Extract the [x, y] coordinate from the center of the cell holding the provided text.  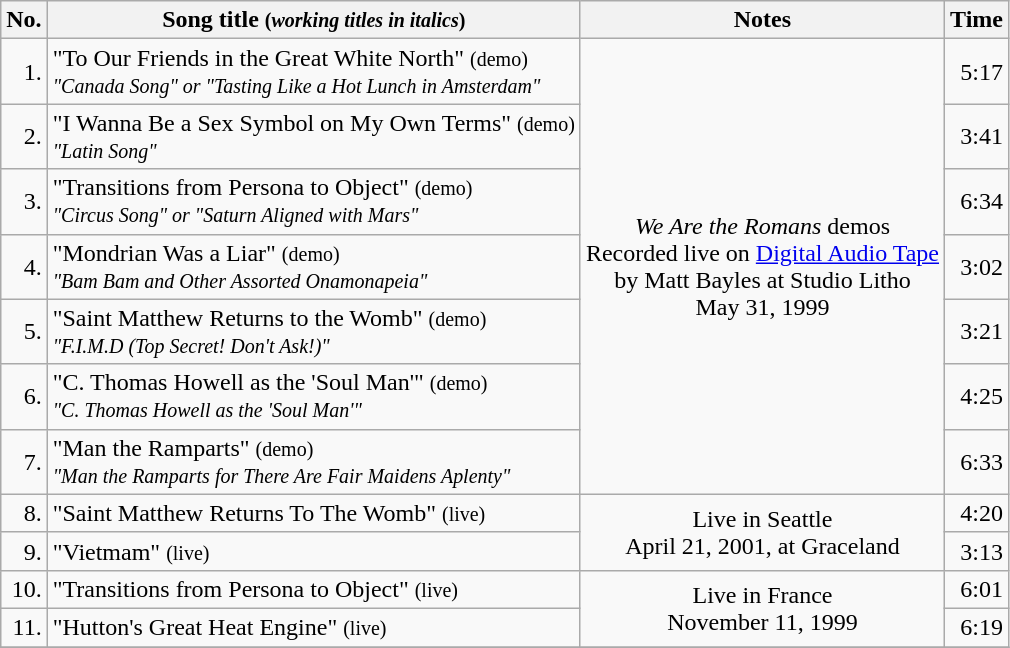
"Saint Matthew Returns to the Womb" (demo)"F.I.M.D (Top Secret! Don't Ask!)" [314, 332]
Notes [762, 20]
"Transitions from Persona to Object" (live) [314, 589]
1. [24, 72]
"Saint Matthew Returns To The Womb" (live) [314, 513]
8. [24, 513]
We Are the Romans demosRecorded live on Digital Audio Tapeby Matt Bayles at Studio LithoMay 31, 1999 [762, 266]
Live in FranceNovember 11, 1999 [762, 608]
3:21 [977, 332]
"Mondrian Was a Liar" (demo)"Bam Bam and Other Assorted Onamonapeia" [314, 266]
9. [24, 551]
6:01 [977, 589]
"C. Thomas Howell as the 'Soul Man'" (demo)"C. Thomas Howell as the 'Soul Man'" [314, 396]
"Man the Ramparts" (demo)"Man the Ramparts for There Are Fair Maidens Aplenty" [314, 462]
Song title (working titles in italics) [314, 20]
3. [24, 202]
11. [24, 627]
"I Wanna Be a Sex Symbol on My Own Terms" (demo)"Latin Song" [314, 136]
4. [24, 266]
10. [24, 589]
4:25 [977, 396]
4:20 [977, 513]
3:41 [977, 136]
5. [24, 332]
3:02 [977, 266]
"Transitions from Persona to Object" (demo)"Circus Song" or "Saturn Aligned with Mars" [314, 202]
6. [24, 396]
7. [24, 462]
6:33 [977, 462]
Live in SeattleApril 21, 2001, at Graceland [762, 532]
Time [977, 20]
2. [24, 136]
No. [24, 20]
6:34 [977, 202]
"Vietmam" (live) [314, 551]
6:19 [977, 627]
5:17 [977, 72]
3:13 [977, 551]
"Hutton's Great Heat Engine" (live) [314, 627]
"To Our Friends in the Great White North" (demo)"Canada Song" or "Tasting Like a Hot Lunch in Amsterdam" [314, 72]
